Return the [x, y] coordinate for the center point of the cell that contains the specified text.  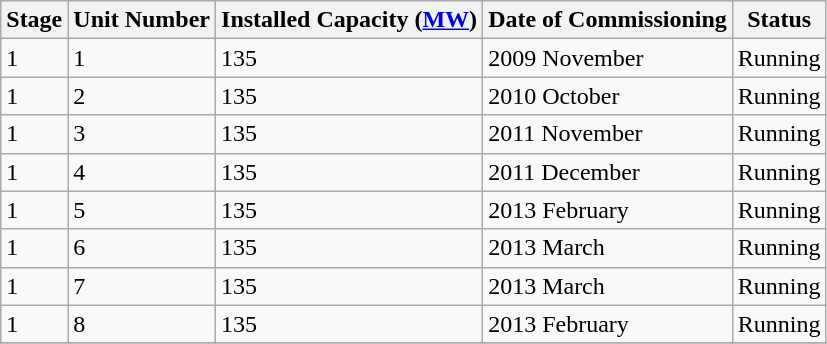
Unit Number [142, 20]
5 [142, 210]
Date of Commissioning [608, 20]
4 [142, 172]
Installed Capacity (MW) [350, 20]
7 [142, 286]
2011 December [608, 172]
8 [142, 324]
Status [779, 20]
Stage [34, 20]
2009 November [608, 58]
2 [142, 96]
2011 November [608, 134]
3 [142, 134]
6 [142, 248]
2010 October [608, 96]
